For the text-containing cell, return its midpoint in (x, y) coordinate format. 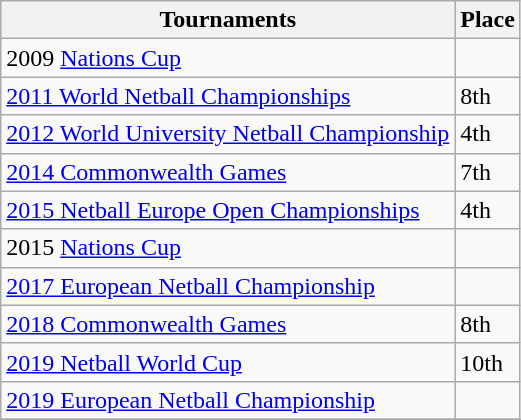
Tournaments (228, 20)
2019 Netball World Cup (228, 362)
2014 Commonwealth Games (228, 172)
2017 European Netball Championship (228, 286)
2018 Commonwealth Games (228, 324)
2019 European Netball Championship (228, 400)
10th (488, 362)
2015 Nations Cup (228, 248)
7th (488, 172)
2015 Netball Europe Open Championships (228, 210)
2009 Nations Cup (228, 58)
2012 World University Netball Championship (228, 134)
Place (488, 20)
2011 World Netball Championships (228, 96)
